Identify which cell holds the provided text, then report its [x, y] central coordinate. 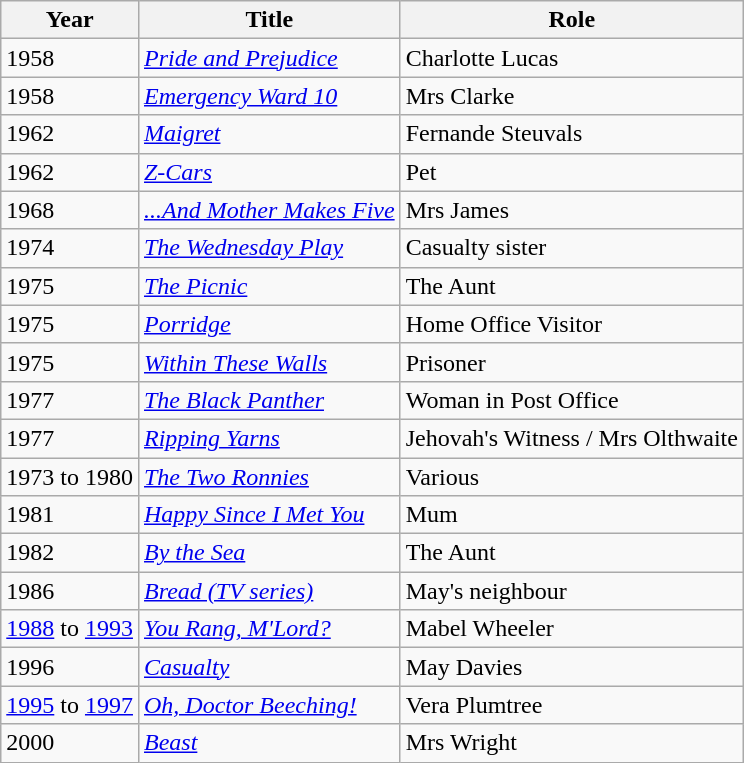
By the Sea [269, 553]
Happy Since I Met You [269, 515]
1986 [70, 591]
1974 [70, 248]
Maigret [269, 134]
Mabel Wheeler [572, 629]
Mrs Wright [572, 743]
Mum [572, 515]
Pet [572, 172]
Charlotte Lucas [572, 58]
Mrs James [572, 210]
Home Office Visitor [572, 324]
The Black Panther [269, 400]
The Two Ronnies [269, 477]
Role [572, 20]
May's neighbour [572, 591]
Emergency Ward 10 [269, 96]
You Rang, M'Lord? [269, 629]
Casualty [269, 667]
1981 [70, 515]
Bread (TV series) [269, 591]
Prisoner [572, 362]
2000 [70, 743]
Within These Walls [269, 362]
Title [269, 20]
1982 [70, 553]
Pride and Prejudice [269, 58]
Jehovah's Witness / Mrs Olthwaite [572, 438]
1995 to 1997 [70, 705]
Oh, Doctor Beeching! [269, 705]
Casualty sister [572, 248]
Woman in Post Office [572, 400]
Various [572, 477]
The Picnic [269, 286]
...And Mother Makes Five [269, 210]
1996 [70, 667]
May Davies [572, 667]
1968 [70, 210]
Z-Cars [269, 172]
Ripping Yarns [269, 438]
Fernande Steuvals [572, 134]
Vera Plumtree [572, 705]
Mrs Clarke [572, 96]
Beast [269, 743]
Porridge [269, 324]
Year [70, 20]
1988 to 1993 [70, 629]
The Wednesday Play [269, 248]
1973 to 1980 [70, 477]
